Return the [x, y] coordinate for the center point of the cell that contains the specified text.  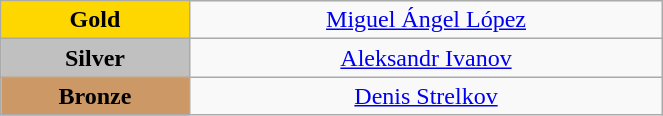
Bronze [95, 96]
Miguel Ángel López [426, 20]
Denis Strelkov [426, 96]
Silver [95, 58]
Gold [95, 20]
Aleksandr Ivanov [426, 58]
